From the cell containing the given text, extract its center point as [x, y] coordinate. 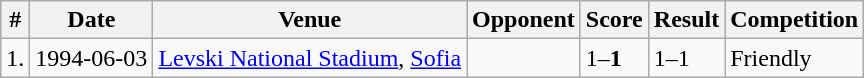
1. [16, 58]
Levski National Stadium, Sofia [310, 58]
Venue [310, 20]
Date [92, 20]
Score [614, 20]
Friendly [794, 58]
Competition [794, 20]
1994-06-03 [92, 58]
Result [686, 20]
# [16, 20]
Opponent [524, 20]
